Pinpoint the cell where the given text exists, returning its [X, Y] midpoint coordinate. 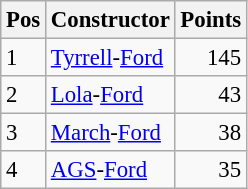
Lola-Ford [111, 95]
Points [210, 20]
43 [210, 95]
2 [24, 95]
Pos [24, 20]
145 [210, 58]
3 [24, 133]
March-Ford [111, 133]
35 [210, 170]
38 [210, 133]
4 [24, 170]
1 [24, 58]
Tyrrell-Ford [111, 58]
AGS-Ford [111, 170]
Constructor [111, 20]
